Identify which cell holds the provided text, then report its (X, Y) central coordinate. 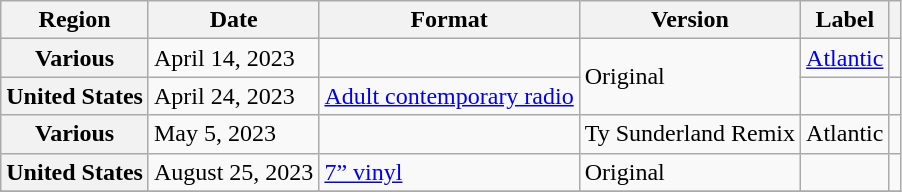
April 14, 2023 (233, 58)
May 5, 2023 (233, 134)
August 25, 2023 (233, 172)
Version (690, 20)
Ty Sunderland Remix (690, 134)
7” vinyl (449, 172)
April 24, 2023 (233, 96)
Adult contemporary radio (449, 96)
Label (845, 20)
Format (449, 20)
Region (75, 20)
Date (233, 20)
